Detect which cell encompasses the target text, then output its [x, y] center coordinate. 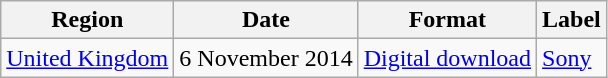
Region [88, 20]
Label [572, 20]
Sony [572, 58]
Digital download [447, 58]
Date [266, 20]
United Kingdom [88, 58]
6 November 2014 [266, 58]
Format [447, 20]
